Capture the cell that displays the provided text and extract its (X, Y) central coordinate. 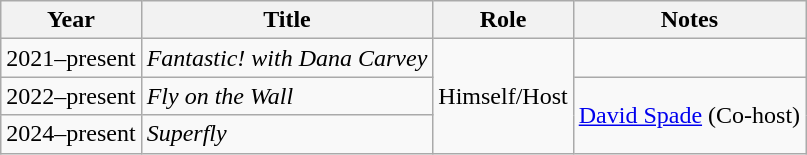
Year (71, 20)
Fly on the Wall (287, 96)
Title (287, 20)
2024–present (71, 134)
Himself/Host (503, 96)
David Spade (Co-host) (689, 115)
2021–present (71, 58)
Fantastic! with Dana Carvey (287, 58)
Superfly (287, 134)
2022–present (71, 96)
Notes (689, 20)
Role (503, 20)
